For the text-containing cell, return its midpoint in (X, Y) coordinate format. 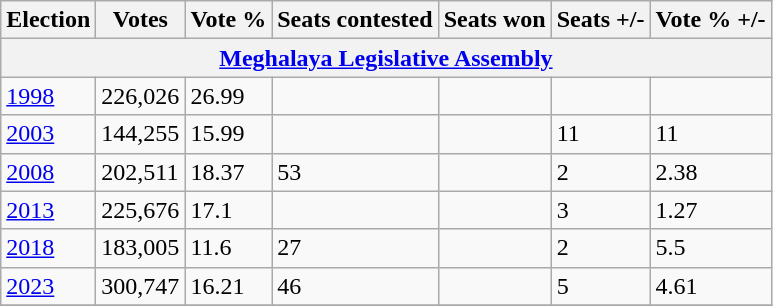
16.21 (228, 286)
226,026 (140, 96)
17.1 (228, 210)
4.61 (710, 286)
18.37 (228, 172)
27 (355, 248)
3 (600, 210)
2008 (48, 172)
Election (48, 20)
5 (600, 286)
202,511 (140, 172)
26.99 (228, 96)
144,255 (140, 134)
Meghalaya Legislative Assembly (386, 58)
Votes (140, 20)
2023 (48, 286)
2.38 (710, 172)
Seats +/- (600, 20)
Vote % +/- (710, 20)
300,747 (140, 286)
11.6 (228, 248)
2018 (48, 248)
Vote % (228, 20)
46 (355, 286)
5.5 (710, 248)
225,676 (140, 210)
15.99 (228, 134)
Seats won (494, 20)
53 (355, 172)
2003 (48, 134)
1.27 (710, 210)
183,005 (140, 248)
Seats contested (355, 20)
1998 (48, 96)
2013 (48, 210)
